Return (X, Y) of the center of cell containing provided text 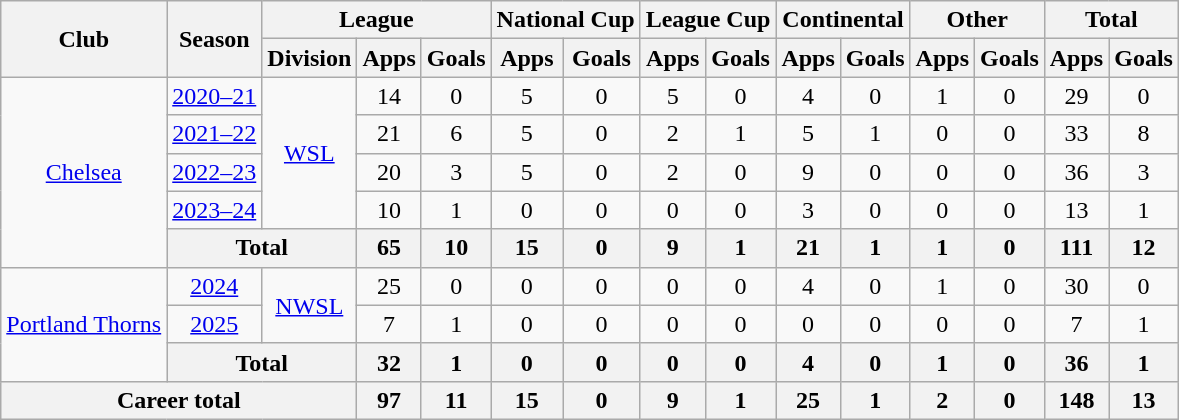
2024 (214, 286)
32 (389, 362)
NWSL (310, 305)
Club (84, 39)
2021–22 (214, 134)
2022–23 (214, 172)
20 (389, 172)
6 (456, 134)
12 (1144, 248)
League Cup (708, 20)
Portland Thorns (84, 324)
Continental (843, 20)
League (376, 20)
2023–24 (214, 210)
Career total (179, 400)
2020–21 (214, 96)
97 (389, 400)
14 (389, 96)
111 (1076, 248)
11 (456, 400)
29 (1076, 96)
8 (1144, 134)
Season (214, 39)
33 (1076, 134)
WSL (310, 153)
Division (310, 58)
148 (1076, 400)
65 (389, 248)
30 (1076, 286)
National Cup (566, 20)
2025 (214, 324)
Chelsea (84, 172)
Other (977, 20)
